Find where the given text appears and provide that cell's center as (x, y) coordinate. 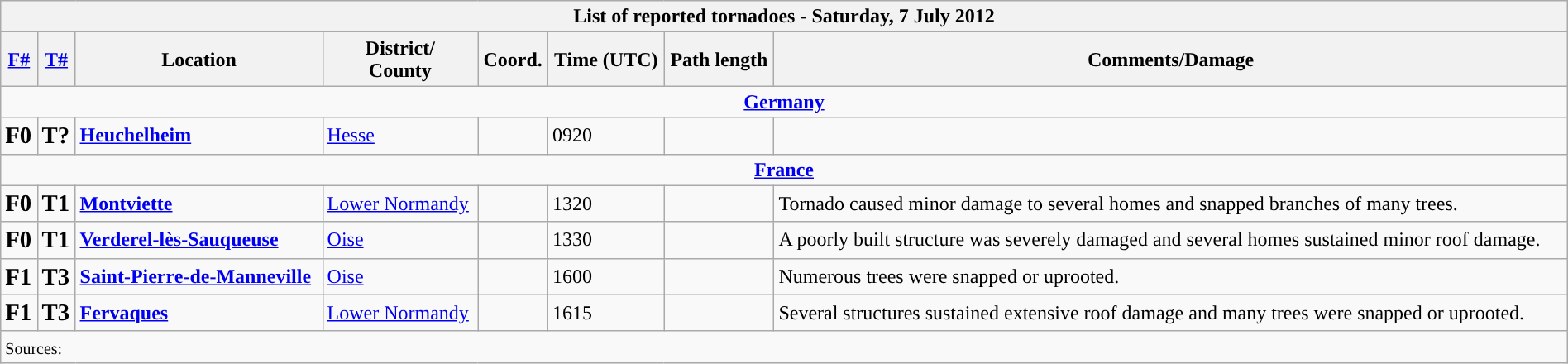
Numerous trees were snapped or uprooted. (1171, 276)
Montviette (198, 204)
T# (56, 60)
Germany (784, 102)
District/County (400, 60)
Location (198, 60)
1615 (605, 313)
Saint-Pierre-de-Manneville (198, 276)
0920 (605, 136)
Sources: (784, 347)
A poorly built structure was severely damaged and several homes sustained minor roof damage. (1171, 240)
Tornado caused minor damage to several homes and snapped branches of many trees. (1171, 204)
T? (56, 136)
1330 (605, 240)
F# (19, 60)
Path length (719, 60)
List of reported tornadoes - Saturday, 7 July 2012 (784, 17)
Fervaques (198, 313)
France (784, 170)
Several structures sustained extensive roof damage and many trees were snapped or uprooted. (1171, 313)
Verderel-lès-Sauqueuse (198, 240)
Heuchelheim (198, 136)
1600 (605, 276)
Time (UTC) (605, 60)
Coord. (513, 60)
Comments/Damage (1171, 60)
1320 (605, 204)
Hesse (400, 136)
